Extract the [X, Y] coordinate from the center of the cell holding the provided text.  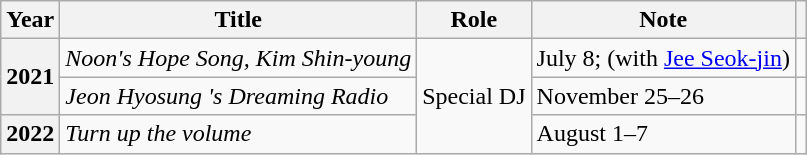
Title [238, 20]
2021 [30, 77]
November 25–26 [663, 96]
Year [30, 20]
Note [663, 20]
August 1–7 [663, 134]
2022 [30, 134]
Special DJ [474, 96]
Role [474, 20]
July 8; (with Jee Seok-jin) [663, 58]
Noon's Hope Song, Kim Shin-young [238, 58]
Jeon Hyosung 's Dreaming Radio [238, 96]
Turn up the volume [238, 134]
